Determine the (X, Y) coordinate at the center of the cell enclosing the given text.  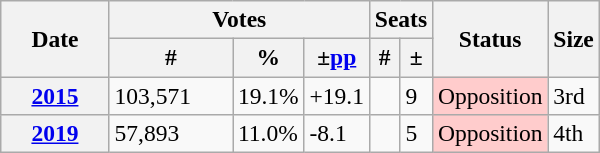
+19.1 (336, 95)
Votes (239, 19)
±pp (336, 57)
Status (490, 38)
2019 (55, 133)
3rd (574, 95)
-8.1 (336, 133)
Seats (400, 19)
Size (574, 38)
9 (416, 95)
11.0% (268, 133)
Date (55, 38)
103,571 (170, 95)
2015 (55, 95)
4th (574, 133)
± (416, 57)
5 (416, 133)
% (268, 57)
19.1% (268, 95)
57,893 (170, 133)
